Provide the (x, y) coordinate of the cell's center where the given text is located.  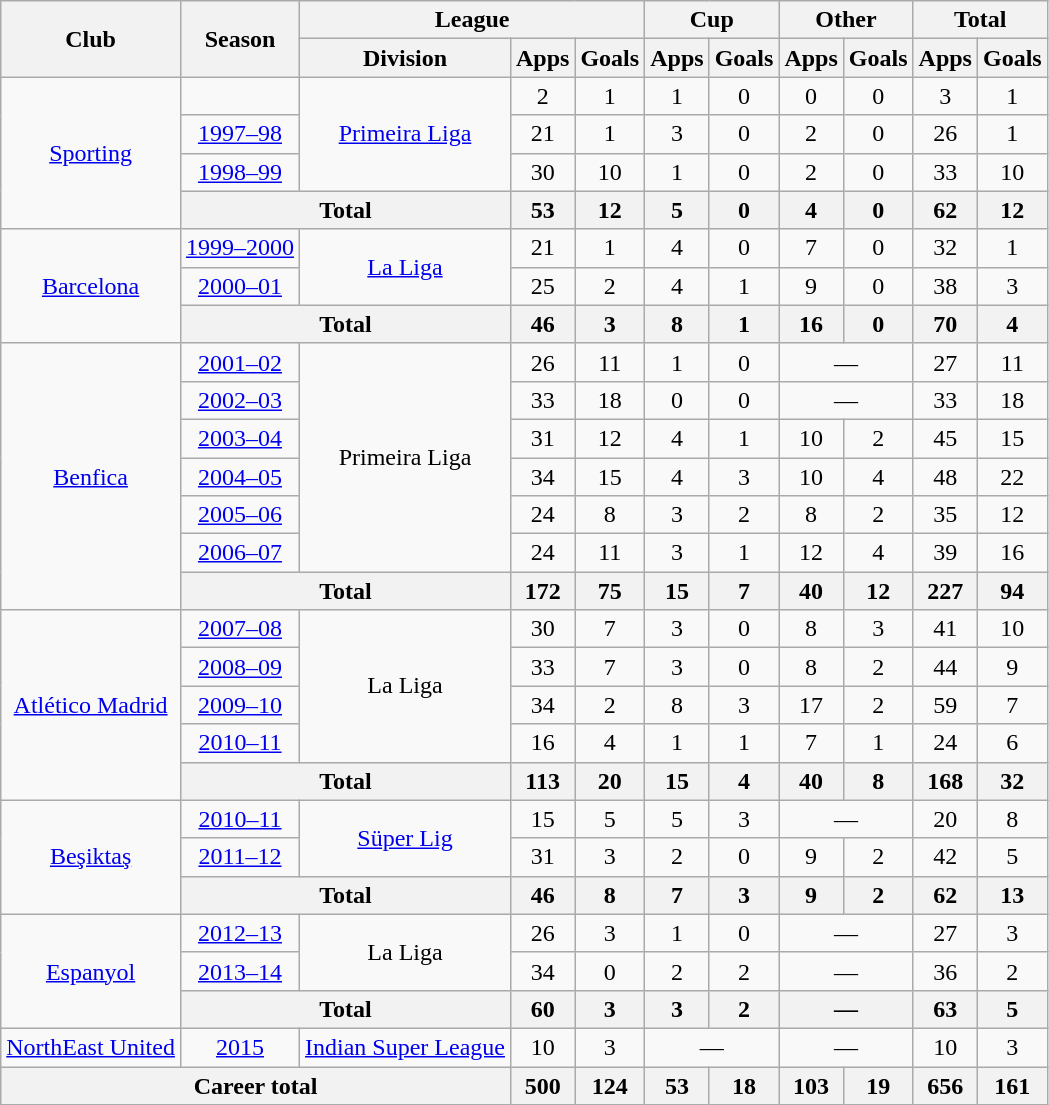
2001–02 (240, 362)
70 (945, 324)
League (472, 20)
2015 (240, 1047)
124 (610, 1085)
2006–07 (240, 553)
1998–99 (240, 172)
Espanyol (91, 971)
113 (542, 781)
Division (406, 58)
17 (811, 705)
1999–2000 (240, 248)
48 (945, 477)
22 (1012, 477)
Season (240, 39)
2009–10 (240, 705)
45 (945, 438)
656 (945, 1085)
36 (945, 971)
172 (542, 591)
Beşiktaş (91, 857)
41 (945, 629)
38 (945, 286)
2012–13 (240, 933)
59 (945, 705)
Other (846, 20)
161 (1012, 1085)
19 (878, 1085)
75 (610, 591)
35 (945, 515)
13 (1012, 895)
Career total (256, 1085)
2011–12 (240, 857)
2000–01 (240, 286)
42 (945, 857)
94 (1012, 591)
Indian Super League (406, 1047)
103 (811, 1085)
2007–08 (240, 629)
Atlético Madrid (91, 705)
Benfica (91, 476)
2004–05 (240, 477)
39 (945, 553)
168 (945, 781)
2013–14 (240, 971)
2005–06 (240, 515)
2003–04 (240, 438)
Barcelona (91, 286)
6 (1012, 743)
Club (91, 39)
Süper Lig (406, 838)
63 (945, 1009)
2008–09 (240, 667)
60 (542, 1009)
500 (542, 1085)
NorthEast United (91, 1047)
1997–98 (240, 134)
25 (542, 286)
2002–03 (240, 400)
44 (945, 667)
227 (945, 591)
Cup (712, 20)
Sporting (91, 153)
